Search for the cell housing the specified text and yield its [x, y] center coordinate. 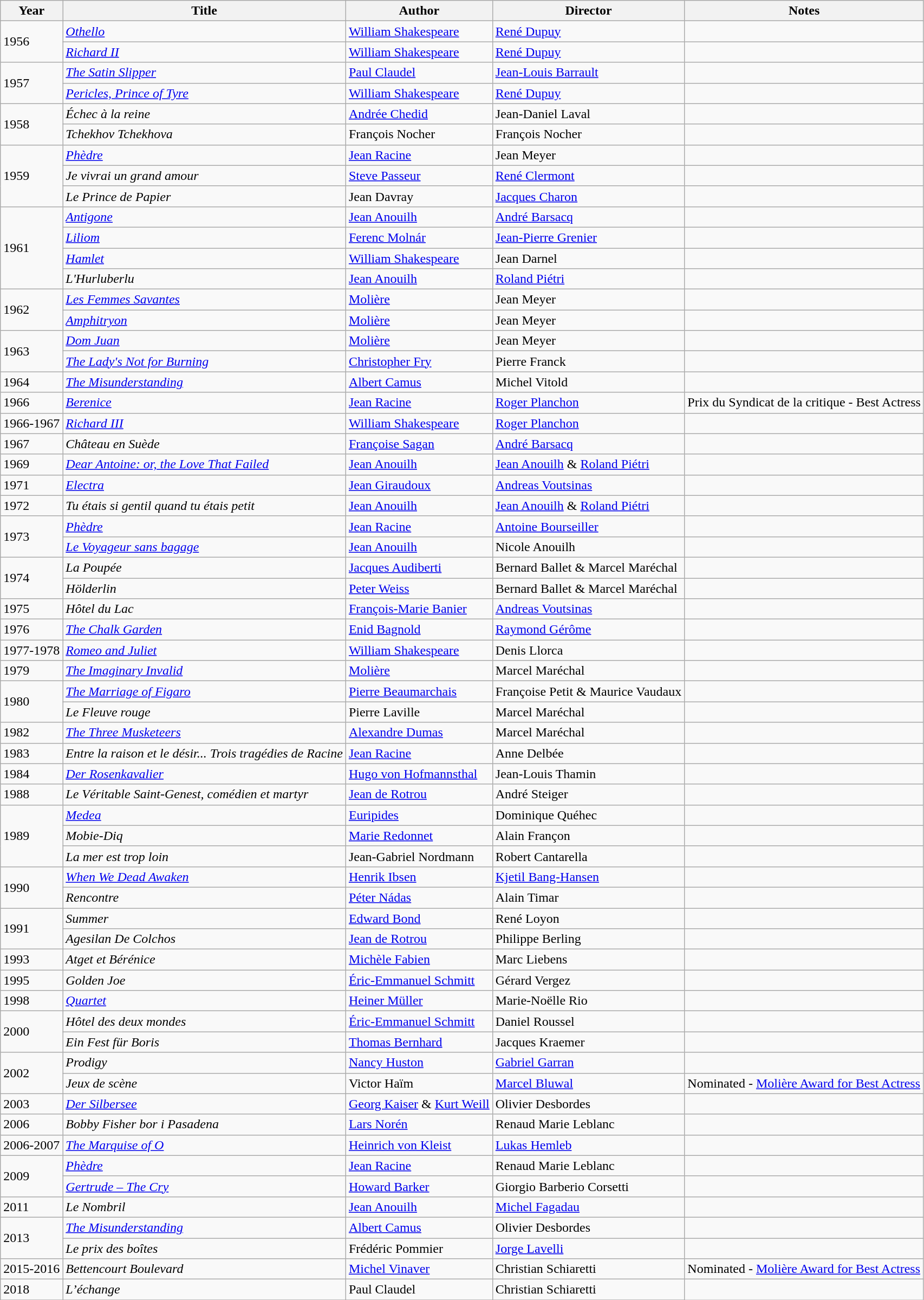
1984 [31, 774]
2002 [31, 1073]
1980 [31, 702]
Thomas Bernhard [419, 1042]
Nicole Anouilh [588, 547]
Antoine Bourseiller [588, 526]
1998 [31, 1001]
L’échange [205, 1290]
Enid Bagnold [419, 630]
Michel Vinaver [419, 1269]
Hôtel des deux mondes [205, 1021]
Les Femmes Savantes [205, 300]
Prix du Syndicat de la critique - Best Actress [804, 403]
1995 [31, 980]
2006 [31, 1124]
Director [588, 11]
Jacques Kraemer [588, 1042]
1961 [31, 248]
Le Véritable Saint-Genest, comédien et martyr [205, 794]
François-Marie Banier [419, 609]
1963 [31, 351]
Philippe Berling [588, 939]
Euripides [419, 815]
Marcel Bluwal [588, 1083]
Tchekhov Tchekhova [205, 134]
2009 [31, 1176]
Pierre Beaumarchais [419, 691]
Lukas Hemleb [588, 1145]
Steve Passeur [419, 176]
Golden Joe [205, 980]
Quartet [205, 1001]
André Steiger [588, 794]
Notes [804, 11]
2013 [31, 1238]
Jean-Louis Barrault [588, 73]
Othello [205, 31]
Medea [205, 815]
Heiner Müller [419, 1001]
Andrée Chedid [419, 114]
Alain Timar [588, 897]
Gabriel Garran [588, 1063]
Christopher Fry [419, 361]
Ein Fest für Boris [205, 1042]
Giorgio Barberio Corsetti [588, 1186]
Jorge Lavelli [588, 1248]
Liliom [205, 237]
1966-1967 [31, 423]
1958 [31, 124]
2003 [31, 1104]
1957 [31, 83]
L'Hurluberlu [205, 279]
1975 [31, 609]
Le Voyageur sans bagage [205, 547]
Raymond Gérôme [588, 630]
Berenice [205, 403]
Der Silbersee [205, 1104]
2000 [31, 1032]
Hamlet [205, 258]
Nancy Huston [419, 1063]
Le prix des boîtes [205, 1248]
Le Nombril [205, 1207]
Georg Kaiser & Kurt Weill [419, 1104]
1979 [31, 671]
1990 [31, 887]
Michel Vitold [588, 382]
Anne Delbée [588, 753]
1991 [31, 929]
Mobie-Diq [205, 836]
Edward Bond [419, 919]
Échec à la reine [205, 114]
Howard Barker [419, 1186]
Author [419, 11]
Heinrich von Kleist [419, 1145]
Richard III [205, 423]
1972 [31, 506]
Year [31, 11]
1977-1978 [31, 650]
Hôtel du Lac [205, 609]
1956 [31, 42]
Summer [205, 919]
The Lady's Not for Burning [205, 361]
Roland Piétri [588, 279]
Denis Llorca [588, 650]
2015-2016 [31, 1269]
Jacques Audiberti [419, 567]
Victor Haïm [419, 1083]
Michel Fagadau [588, 1207]
1969 [31, 464]
Marc Liebens [588, 960]
Jean Darnel [588, 258]
1993 [31, 960]
2006-2007 [31, 1145]
The Three Musketeers [205, 733]
Title [205, 11]
Dom Juan [205, 341]
2018 [31, 1290]
1971 [31, 485]
Marie-Noëlle Rio [588, 1001]
Rencontre [205, 897]
1962 [31, 310]
Daniel Roussel [588, 1021]
The Satin Slipper [205, 73]
Atget et Bérénice [205, 960]
Jacques Charon [588, 196]
Françoise Sagan [419, 444]
Gertrude – The Cry [205, 1186]
Le Prince de Papier [205, 196]
Amphitryon [205, 320]
1959 [31, 176]
Bobby Fisher bor i Pasadena [205, 1124]
Frédéric Pommier [419, 1248]
Michèle Fabien [419, 960]
The Marquise of O [205, 1145]
Richard II [205, 52]
When We Dead Awaken [205, 877]
Der Rosenkavalier [205, 774]
Péter Nádas [419, 897]
Château en Suède [205, 444]
1989 [31, 836]
Hölderlin [205, 588]
Françoise Petit & Maurice Vaudaux [588, 691]
1974 [31, 578]
1973 [31, 536]
Alain Françon [588, 836]
Marie Redonnet [419, 836]
The Marriage of Figaro [205, 691]
Je vivrai un grand amour [205, 176]
Jean-Louis Thamin [588, 774]
La Poupée [205, 567]
Bettencourt Boulevard [205, 1269]
Robert Cantarella [588, 856]
2011 [31, 1207]
Alexandre Dumas [419, 733]
Le Fleuve rouge [205, 712]
1988 [31, 794]
Entre la raison et le désir... Trois tragédies de Racine [205, 753]
Dear Antoine: or, the Love That Failed [205, 464]
René Loyon [588, 919]
Kjetil Bang-Hansen [588, 877]
The Chalk Garden [205, 630]
Jeux de scène [205, 1083]
Peter Weiss [419, 588]
Jean-Gabriel Nordmann [419, 856]
Pierre Laville [419, 712]
Dominique Quéhec [588, 815]
Prodigy [205, 1063]
La mer est trop loin [205, 856]
Jean-Pierre Grenier [588, 237]
1982 [31, 733]
1967 [31, 444]
Antigone [205, 217]
Hugo von Hofmannsthal [419, 774]
Tu étais si gentil quand tu étais petit [205, 506]
Lars Norén [419, 1124]
1964 [31, 382]
1976 [31, 630]
Jean Davray [419, 196]
René Clermont [588, 176]
1966 [31, 403]
Electra [205, 485]
Agesilan De Colchos [205, 939]
Jean Giraudoux [419, 485]
Pericles, Prince of Tyre [205, 93]
Jean-Daniel Laval [588, 114]
Ferenc Molnár [419, 237]
1983 [31, 753]
Romeo and Juliet [205, 650]
Henrik Ibsen [419, 877]
Gérard Vergez [588, 980]
Pierre Franck [588, 361]
The Imaginary Invalid [205, 671]
